Return (X, Y) of the center of cell containing provided text 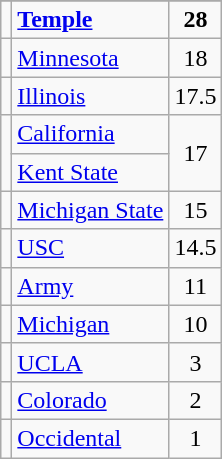
15 (196, 210)
14.5 (196, 248)
USC (90, 248)
Minnesota (90, 58)
3 (196, 362)
Army (90, 286)
Illinois (90, 96)
UCLA (90, 362)
2 (196, 400)
1 (196, 438)
Colorado (90, 400)
California (90, 134)
Michigan State (90, 210)
Kent State (90, 172)
28 (196, 20)
11 (196, 286)
Occidental (90, 438)
17.5 (196, 96)
17 (196, 153)
Michigan (90, 324)
10 (196, 324)
18 (196, 58)
Temple (90, 20)
